Locate the cell with the specified text and output its [X, Y] center coordinate. 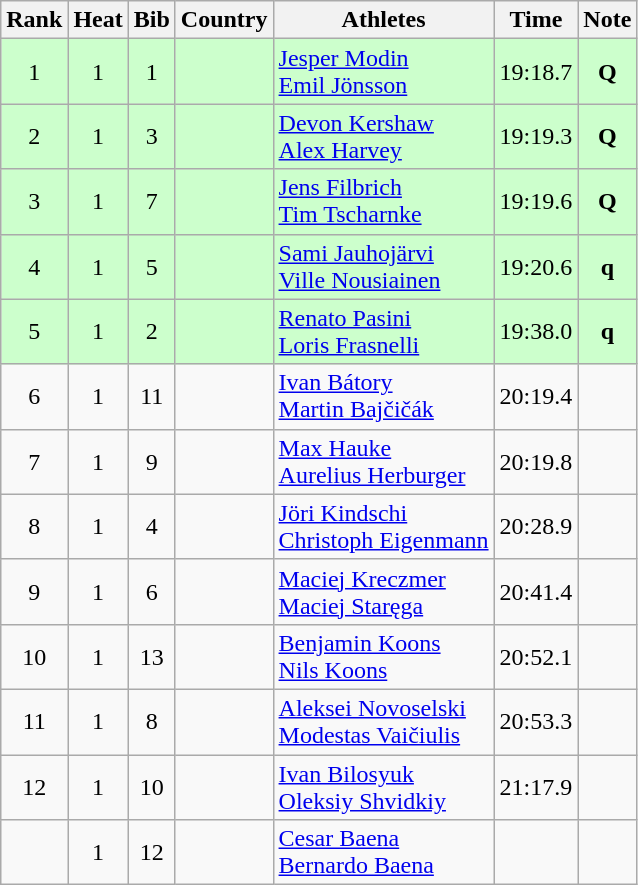
Renato PasiniLoris Frasnelli [384, 332]
21:17.9 [536, 786]
Athletes [384, 20]
20:28.9 [536, 526]
19:19.6 [536, 202]
20:53.3 [536, 722]
Heat [98, 20]
19:18.7 [536, 72]
Ivan BilosyukOleksiy Shvidkiy [384, 786]
Bib [152, 20]
20:19.8 [536, 462]
Jesper ModinEmil Jönsson [384, 72]
Devon KershawAlex Harvey [384, 136]
20:41.4 [536, 592]
Sami JauhojärviVille Nousiainen [384, 266]
Rank [34, 20]
Max HaukeAurelius Herburger [384, 462]
Time [536, 20]
Maciej KreczmerMaciej Staręga [384, 592]
Cesar BaenaBernardo Baena [384, 852]
Country [224, 20]
Ivan BátoryMartin Bajčičák [384, 396]
20:52.1 [536, 656]
Note [608, 20]
19:38.0 [536, 332]
20:19.4 [536, 396]
Benjamin KoonsNils Koons [384, 656]
19:20.6 [536, 266]
13 [152, 656]
19:19.3 [536, 136]
Jens FilbrichTim Tscharnke [384, 202]
Aleksei NovoselskiModestas Vaičiulis [384, 722]
Jöri KindschiChristoph Eigenmann [384, 526]
